Pinpoint the cell where the given text exists, returning its (x, y) midpoint coordinate. 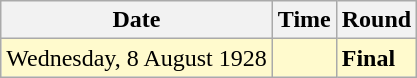
Wednesday, 8 August 1928 (137, 58)
Round (376, 20)
Date (137, 20)
Time (304, 20)
Final (376, 58)
